Capture the cell that displays the provided text and extract its (x, y) central coordinate. 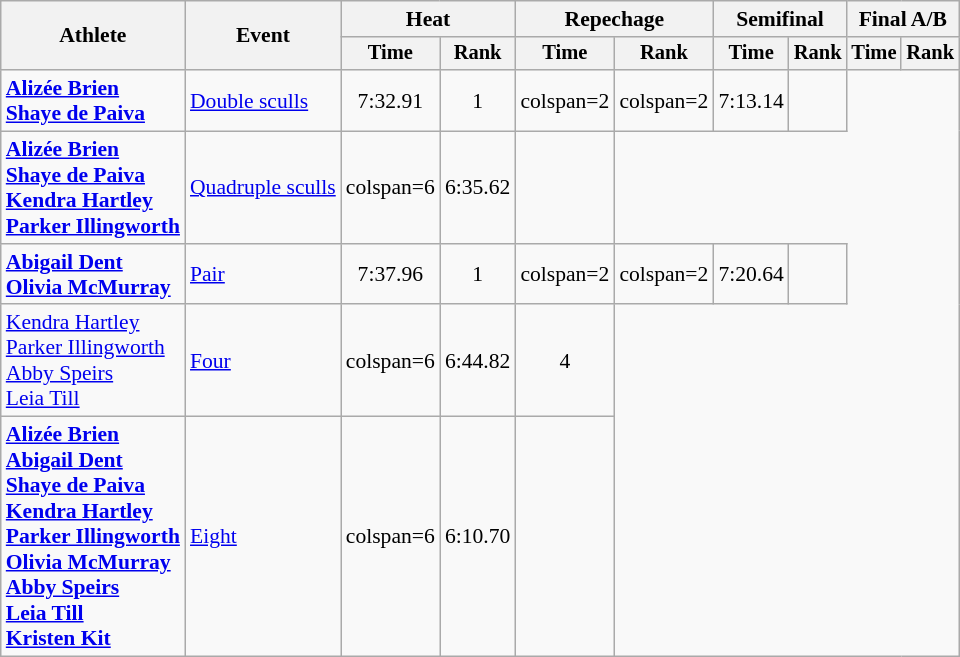
Alizée BrienShaye de Paiva (93, 100)
Alizée BrienAbigail DentShaye de PaivaKendra HartleyParker IllingworthOlivia McMurrayAbby SpeirsLeia TillKristen Kit (93, 537)
Event (263, 36)
Double sculls (263, 100)
6:35.62 (478, 188)
7:13.14 (750, 100)
Heat (428, 19)
Kendra HartleyParker IllingworthAbby SpeirsLeia Till (93, 361)
Alizée BrienShaye de PaivaKendra HartleyParker Illingworth (93, 188)
Semifinal (780, 19)
Eight (263, 537)
Abigail DentOlivia McMurray (93, 274)
Repechage (614, 19)
7:32.91 (390, 100)
Pair (263, 274)
7:37.96 (390, 274)
Four (263, 361)
Final A/B (902, 19)
4 (564, 361)
Quadruple sculls (263, 188)
7:20.64 (750, 274)
Athlete (93, 36)
6:44.82 (478, 361)
6:10.70 (478, 537)
